Capture the cell that displays the provided text and extract its [X, Y] central coordinate. 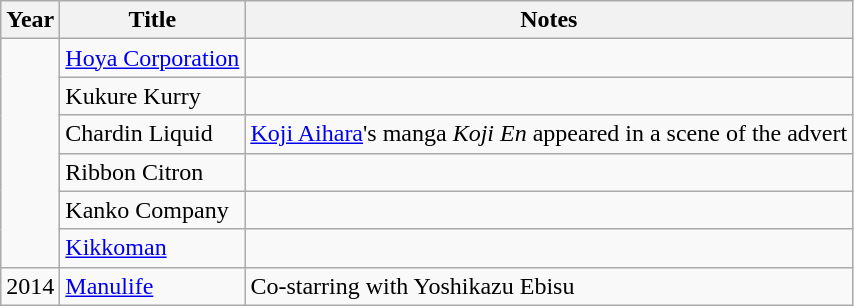
Koji Aihara's manga Koji En appeared in a scene of the advert [549, 134]
Kanko Company [152, 210]
Chardin Liquid [152, 134]
Kukure Kurry [152, 96]
Ribbon Citron [152, 172]
Year [30, 20]
Co-starring with Yoshikazu Ebisu [549, 286]
Title [152, 20]
Notes [549, 20]
Hoya Corporation [152, 58]
Manulife [152, 286]
2014 [30, 286]
Kikkoman [152, 248]
